Return the [x, y] coordinate for the center point of the cell that contains the specified text.  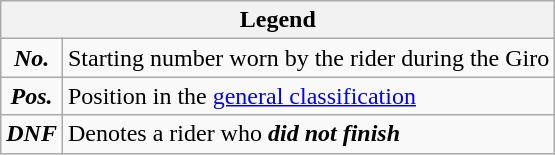
Position in the general classification [308, 96]
Legend [278, 20]
DNF [32, 134]
Denotes a rider who did not finish [308, 134]
No. [32, 58]
Starting number worn by the rider during the Giro [308, 58]
Pos. [32, 96]
